Capture the cell that displays the provided text and extract its [x, y] central coordinate. 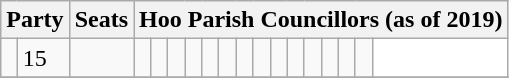
Hoo Parish Councillors (as of 2019) [321, 20]
15 [43, 58]
Seats [101, 20]
Party [35, 20]
